Find where the given text appears and provide that cell's center as [x, y] coordinate. 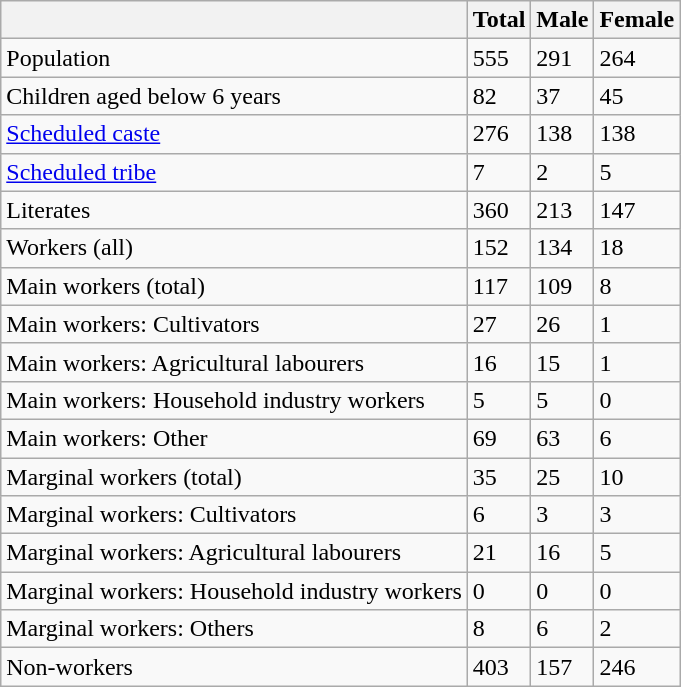
35 [499, 477]
147 [637, 210]
109 [562, 286]
Marginal workers: Others [234, 629]
45 [637, 96]
10 [637, 477]
37 [562, 96]
25 [562, 477]
Children aged below 6 years [234, 96]
15 [562, 362]
Female [637, 20]
Workers (all) [234, 248]
Scheduled tribe [234, 172]
264 [637, 58]
Marginal workers: Agricultural labourers [234, 553]
360 [499, 210]
Scheduled caste [234, 134]
21 [499, 553]
Marginal workers: Household industry workers [234, 591]
Marginal workers: Cultivators [234, 515]
Main workers: Agricultural labourers [234, 362]
Literates [234, 210]
Total [499, 20]
69 [499, 438]
291 [562, 58]
117 [499, 286]
Male [562, 20]
555 [499, 58]
246 [637, 667]
Non-workers [234, 667]
Main workers: Cultivators [234, 324]
63 [562, 438]
Main workers (total) [234, 286]
82 [499, 96]
Population [234, 58]
213 [562, 210]
Main workers: Household industry workers [234, 400]
403 [499, 667]
26 [562, 324]
157 [562, 667]
152 [499, 248]
27 [499, 324]
276 [499, 134]
134 [562, 248]
18 [637, 248]
Main workers: Other [234, 438]
Marginal workers (total) [234, 477]
7 [499, 172]
